For the text-containing cell, return its midpoint in (X, Y) coordinate format. 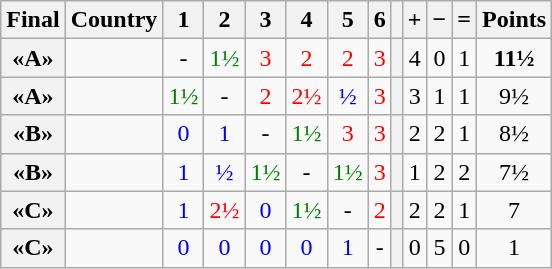
Final (33, 20)
11½ (514, 58)
7½ (514, 172)
7 (514, 210)
Points (514, 20)
8½ (514, 134)
9½ (514, 96)
Country (114, 20)
= (464, 20)
− (440, 20)
6 (380, 20)
+ (414, 20)
